Find where the given text appears and provide that cell's center as [x, y] coordinate. 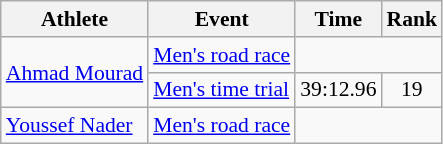
19 [412, 90]
Rank [412, 19]
39:12.96 [338, 90]
Ahmad Mourad [74, 72]
Time [338, 19]
Athlete [74, 19]
Event [222, 19]
Men's time trial [222, 90]
Youssef Nader [74, 126]
